Capture the cell that displays the provided text and extract its [X, Y] central coordinate. 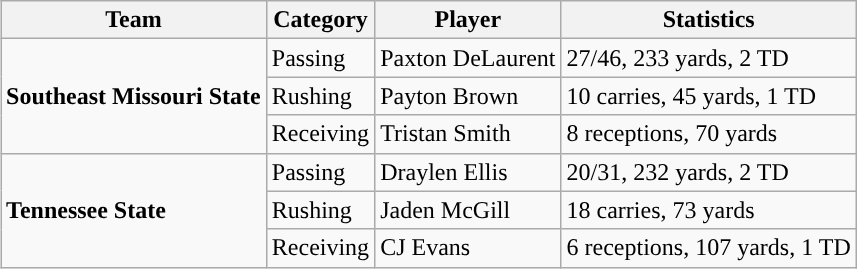
Tristan Smith [468, 134]
10 carries, 45 yards, 1 TD [708, 96]
27/46, 233 yards, 2 TD [708, 58]
20/31, 232 yards, 2 TD [708, 172]
6 receptions, 107 yards, 1 TD [708, 248]
Category [320, 20]
Tennessee State [134, 210]
Payton Brown [468, 96]
Team [134, 20]
Southeast Missouri State [134, 96]
CJ Evans [468, 248]
18 carries, 73 yards [708, 210]
Paxton DeLaurent [468, 58]
Draylen Ellis [468, 172]
Statistics [708, 20]
Jaden McGill [468, 210]
8 receptions, 70 yards [708, 134]
Player [468, 20]
